For the text-containing cell, return its midpoint in [x, y] coordinate format. 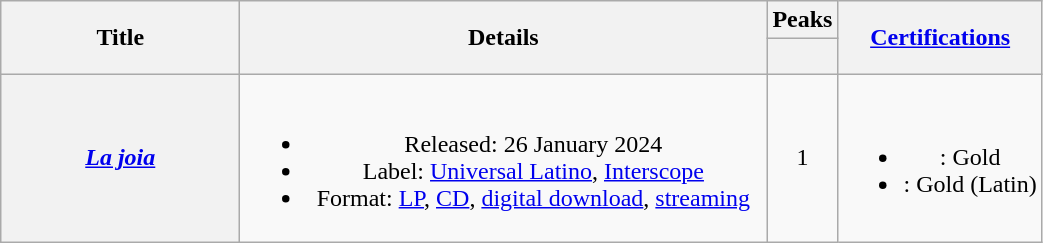
La joia [120, 158]
Peaks [802, 20]
Title [120, 38]
Details [504, 38]
Certifications [940, 38]
Released: 26 January 2024Label: Universal Latino, InterscopeFormat: LP, CD, digital download, streaming [504, 158]
: Gold: Gold (Latin) [940, 158]
1 [802, 158]
